Scan for the cell matching the given text and deliver its (X, Y) coordinate at center. 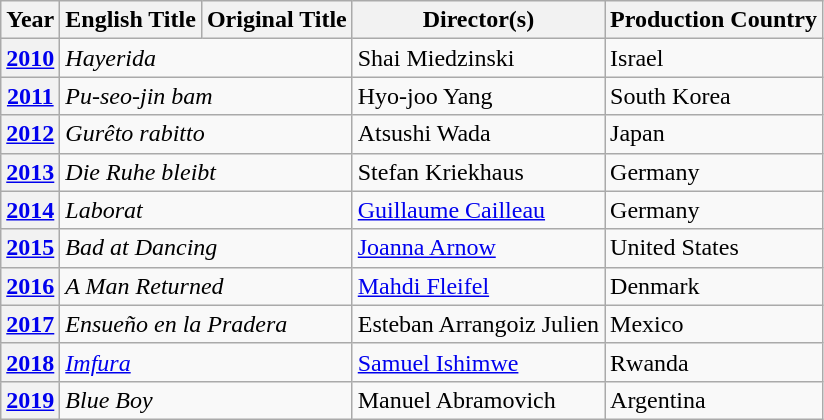
Original Title (276, 20)
Stefan Kriekhaus (478, 172)
2016 (30, 286)
Ensueño en la Pradera (206, 324)
Joanna Arnow (478, 248)
Shai Miedzinski (478, 58)
Israel (714, 58)
Esteban Arrangoiz Julien (478, 324)
Bad at Dancing (206, 248)
Mahdi Fleifel (478, 286)
Die Ruhe bleibt (206, 172)
Production Country (714, 20)
2013 (30, 172)
South Korea (714, 96)
Imfura (206, 362)
2010 (30, 58)
Argentina (714, 400)
Manuel Abramovich (478, 400)
Hyo-joo Yang (478, 96)
Samuel Ishimwe (478, 362)
2011 (30, 96)
A Man Returned (206, 286)
Gurêto rabitto (206, 134)
United States (714, 248)
2014 (30, 210)
Blue Boy (206, 400)
Year (30, 20)
Mexico (714, 324)
Director(s) (478, 20)
Hayerida (206, 58)
Rwanda (714, 362)
English Title (131, 20)
Pu-seo-jin bam (206, 96)
2015 (30, 248)
Atsushi Wada (478, 134)
Japan (714, 134)
Denmark (714, 286)
2012 (30, 134)
Guillaume Cailleau (478, 210)
Laborat (206, 210)
2017 (30, 324)
2018 (30, 362)
2019 (30, 400)
